Detect which cell encompasses the target text, then output its (x, y) center coordinate. 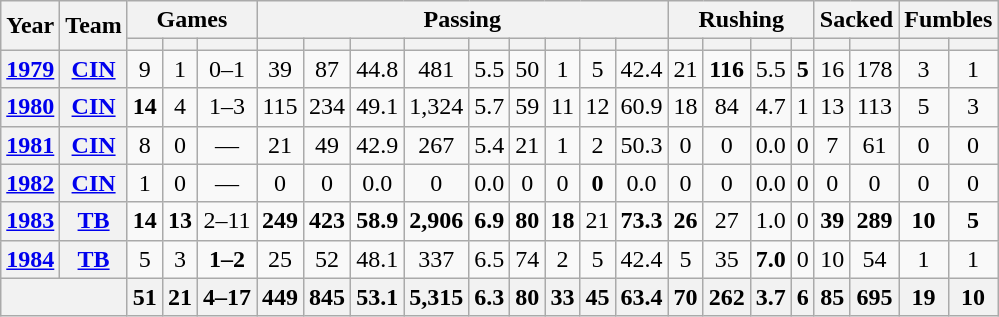
4.7 (770, 107)
1984 (30, 259)
1982 (30, 183)
Passing (463, 20)
73.3 (642, 221)
1979 (30, 69)
289 (874, 221)
113 (874, 107)
3.7 (770, 297)
63.4 (642, 297)
2,906 (436, 221)
45 (598, 297)
Rushing (741, 20)
6 (802, 297)
53.1 (378, 297)
51 (144, 297)
481 (436, 69)
60.9 (642, 107)
42.9 (378, 145)
11 (562, 107)
116 (726, 69)
48.1 (378, 259)
85 (832, 297)
6.5 (490, 259)
249 (280, 221)
178 (874, 69)
Sacked (856, 20)
26 (686, 221)
12 (598, 107)
337 (436, 259)
449 (280, 297)
267 (436, 145)
5.4 (490, 145)
845 (328, 297)
27 (726, 221)
2–11 (226, 221)
695 (874, 297)
1.0 (770, 221)
8 (144, 145)
Team (94, 26)
115 (280, 107)
50 (528, 69)
25 (280, 259)
61 (874, 145)
Fumbles (948, 20)
58.9 (378, 221)
33 (562, 297)
6.9 (490, 221)
1981 (30, 145)
1980 (30, 107)
5,315 (436, 297)
Games (192, 20)
262 (726, 297)
0–1 (226, 69)
74 (528, 259)
84 (726, 107)
423 (328, 221)
4–17 (226, 297)
1983 (30, 221)
52 (328, 259)
49 (328, 145)
Year (30, 26)
16 (832, 69)
9 (144, 69)
49.1 (378, 107)
44.8 (378, 69)
1–2 (226, 259)
7 (832, 145)
7.0 (770, 259)
4 (180, 107)
234 (328, 107)
19 (924, 297)
54 (874, 259)
1,324 (436, 107)
59 (528, 107)
87 (328, 69)
6.3 (490, 297)
5.7 (490, 107)
50.3 (642, 145)
35 (726, 259)
70 (686, 297)
1–3 (226, 107)
